For the text-containing cell, return its midpoint in (X, Y) coordinate format. 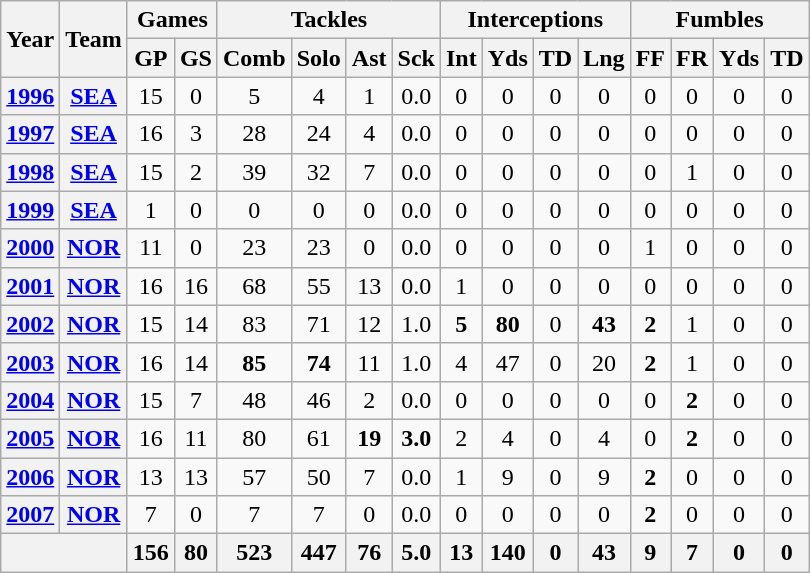
447 (318, 553)
Team (94, 39)
2007 (30, 515)
156 (150, 553)
GS (196, 58)
39 (254, 172)
28 (254, 134)
Fumbles (720, 20)
46 (318, 400)
523 (254, 553)
83 (254, 324)
Tackles (328, 20)
47 (508, 362)
2003 (30, 362)
19 (369, 438)
74 (318, 362)
FR (692, 58)
68 (254, 286)
Lng (604, 58)
1998 (30, 172)
48 (254, 400)
3 (196, 134)
2000 (30, 248)
2005 (30, 438)
Ast (369, 58)
FF (650, 58)
2004 (30, 400)
Games (172, 20)
24 (318, 134)
Interceptions (535, 20)
12 (369, 324)
1997 (30, 134)
50 (318, 477)
1996 (30, 96)
76 (369, 553)
Solo (318, 58)
57 (254, 477)
2006 (30, 477)
Comb (254, 58)
Int (461, 58)
61 (318, 438)
32 (318, 172)
5.0 (416, 553)
Year (30, 39)
GP (150, 58)
3.0 (416, 438)
1999 (30, 210)
140 (508, 553)
71 (318, 324)
20 (604, 362)
2002 (30, 324)
55 (318, 286)
2001 (30, 286)
Sck (416, 58)
85 (254, 362)
